Find where the given text appears and provide that cell's center as [x, y] coordinate. 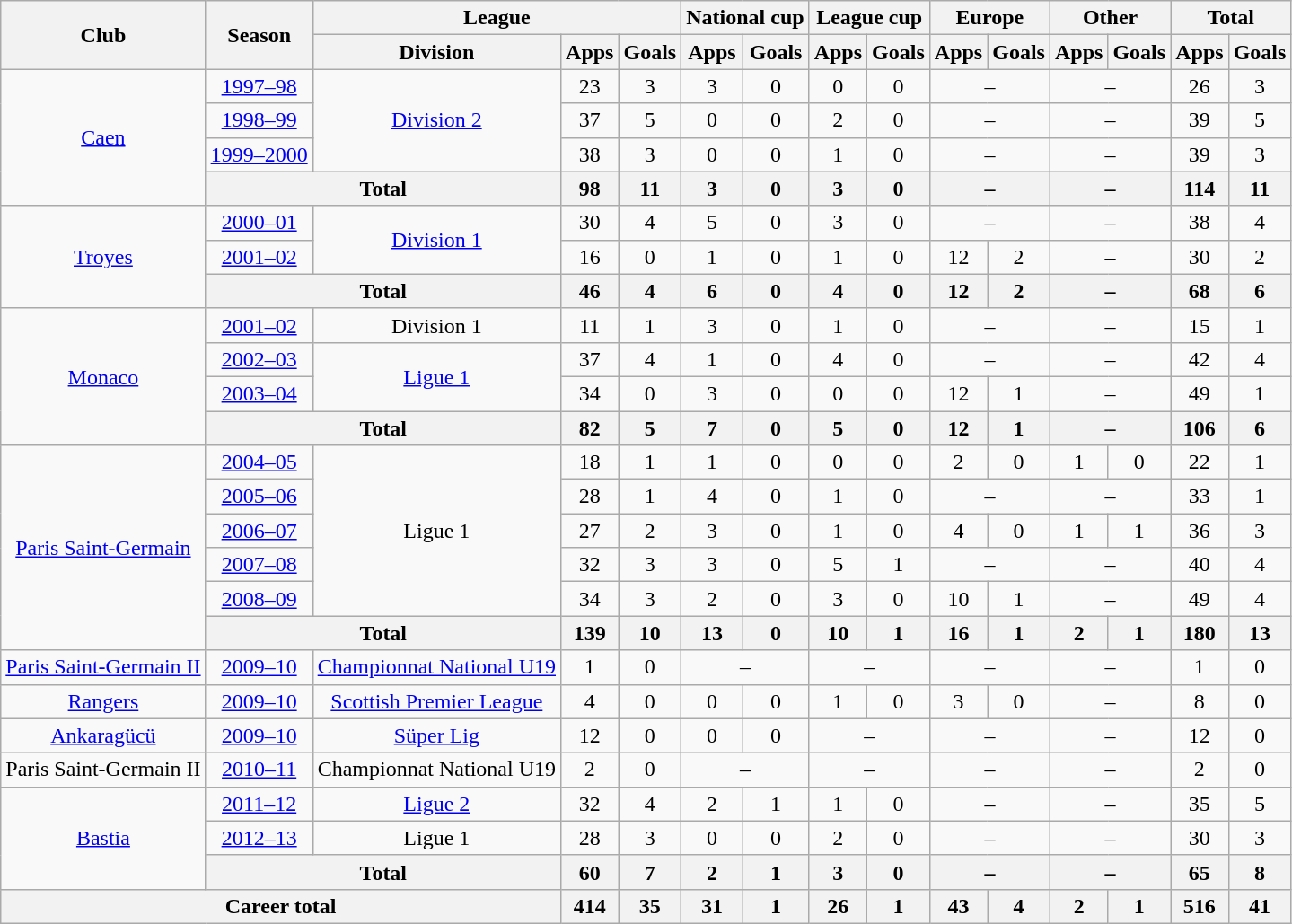
31 [712, 906]
41 [1260, 906]
15 [1200, 325]
2002–03 [259, 359]
2008–09 [259, 599]
33 [1200, 497]
516 [1200, 906]
1998–99 [259, 120]
Troyes [103, 257]
Career total [281, 906]
2005–06 [259, 497]
League cup [869, 18]
18 [590, 462]
2000–01 [259, 223]
36 [1200, 531]
23 [590, 86]
82 [590, 428]
Süper Lig [436, 735]
180 [1200, 633]
40 [1200, 565]
Monaco [103, 376]
National cup [745, 18]
2010–11 [259, 770]
Europe [989, 18]
98 [590, 189]
42 [1200, 359]
League [497, 18]
Ligue 2 [436, 804]
2006–07 [259, 531]
46 [590, 291]
Rangers [103, 701]
414 [590, 906]
22 [1200, 462]
Division 2 [436, 120]
2007–08 [259, 565]
Scottish Premier League [436, 701]
Bastia [103, 838]
2003–04 [259, 393]
Season [259, 35]
106 [1200, 428]
68 [1200, 291]
114 [1200, 189]
139 [590, 633]
2004–05 [259, 462]
43 [958, 906]
1999–2000 [259, 154]
27 [590, 531]
65 [1200, 872]
60 [590, 872]
Other [1110, 18]
Club [103, 35]
1997–98 [259, 86]
Paris Saint-Germain [103, 548]
2011–12 [259, 804]
Caen [103, 137]
2012–13 [259, 838]
Division [436, 52]
Ankaragücü [103, 735]
